Pinpoint the cell where the given text exists, returning its [x, y] midpoint coordinate. 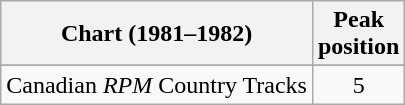
Peakposition [358, 34]
Chart (1981–1982) [157, 34]
Canadian RPM Country Tracks [157, 85]
5 [358, 85]
